Return the (x, y) coordinate for the center point of the cell that contains the specified text.  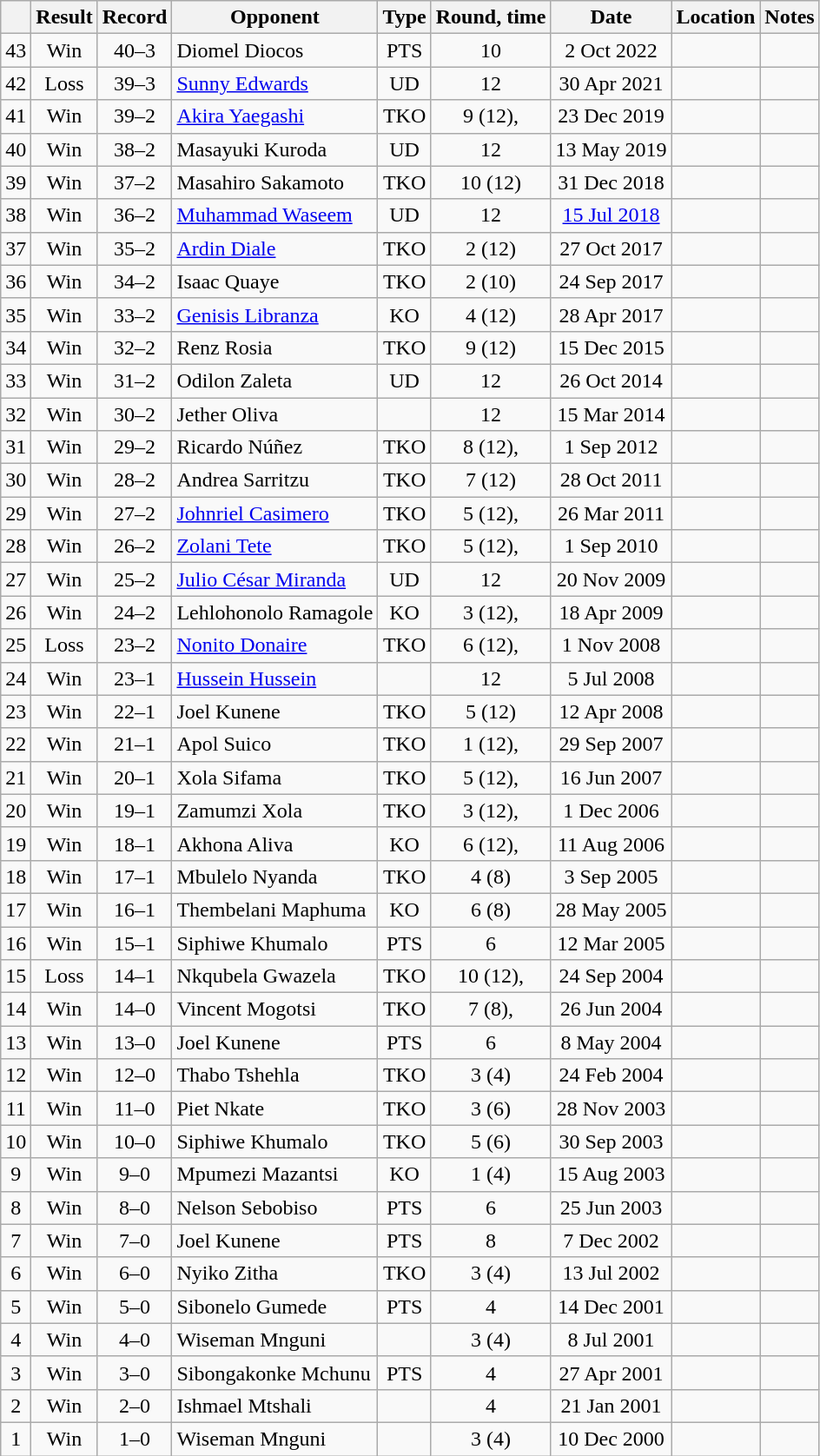
Notes (790, 17)
Sibongakonke Mchunu (274, 1373)
25 Jun 2003 (612, 1208)
Sunny Edwards (274, 83)
3 Sep 2005 (612, 877)
39–3 (135, 83)
4–0 (135, 1340)
10–0 (135, 1142)
36–2 (135, 215)
Julio César Miranda (274, 579)
14 Dec 2001 (612, 1307)
Genisis Libranza (274, 314)
1 (16, 1439)
24 Sep 2017 (612, 281)
2 (16, 1406)
22–1 (135, 711)
25 (16, 645)
8–0 (135, 1208)
26 Mar 2011 (612, 513)
35–2 (135, 248)
38 (16, 215)
1 Dec 2006 (612, 811)
Ardin Diale (274, 248)
8 (12), (491, 447)
6–0 (135, 1274)
5 (12) (491, 711)
1 Nov 2008 (612, 645)
Diomel Diocos (274, 50)
Mpumezi Mazantsi (274, 1175)
Isaac Quaye (274, 281)
31 (16, 447)
Nkqubela Gwazela (274, 976)
16 (16, 943)
27 Oct 2017 (612, 248)
40–3 (135, 50)
19 (16, 844)
23–1 (135, 678)
7 Dec 2002 (612, 1241)
14–0 (135, 1009)
7 (8), (491, 1009)
43 (16, 50)
2 (10) (491, 281)
31–2 (135, 381)
28 Oct 2011 (612, 480)
16–1 (135, 910)
11 (16, 1109)
28 (16, 546)
3 (16, 1373)
1 Sep 2010 (612, 546)
32–2 (135, 347)
24 (16, 678)
11–0 (135, 1109)
Round, time (491, 17)
42 (16, 83)
14 (16, 1009)
30 Sep 2003 (612, 1142)
18 (16, 877)
28 Nov 2003 (612, 1109)
Ishmael Mtshali (274, 1406)
15 Dec 2015 (612, 347)
16 Jun 2007 (612, 778)
21–1 (135, 745)
7–0 (135, 1241)
39–2 (135, 116)
37–2 (135, 182)
10 Dec 2000 (612, 1439)
27–2 (135, 513)
Piet Nkate (274, 1109)
9–0 (135, 1175)
31 Dec 2018 (612, 182)
9 (12), (491, 116)
19–1 (135, 811)
6 (8) (491, 910)
37 (16, 248)
17–1 (135, 877)
1 Sep 2012 (612, 447)
18–1 (135, 844)
24–2 (135, 612)
26 (16, 612)
11 Aug 2006 (612, 844)
22 (16, 745)
5 (16, 1307)
Lehlohonolo Ramagole (274, 612)
Type (405, 17)
9 (12) (491, 347)
Thembelani Maphuma (274, 910)
23 Dec 2019 (612, 116)
20 Nov 2009 (612, 579)
Muhammad Waseem (274, 215)
Nyiko Zitha (274, 1274)
12 Mar 2005 (612, 943)
23 (16, 711)
29 (16, 513)
25–2 (135, 579)
38–2 (135, 149)
10 (12) (491, 182)
Odilon Zaleta (274, 381)
Jether Oliva (274, 414)
Johnriel Casimero (274, 513)
12 Apr 2008 (612, 711)
Masayuki Kuroda (274, 149)
Zamumzi Xola (274, 811)
Thabo Tshehla (274, 1075)
Mbulelo Nyanda (274, 877)
18 Apr 2009 (612, 612)
39 (16, 182)
41 (16, 116)
4 (12) (491, 314)
34–2 (135, 281)
33–2 (135, 314)
7 (12) (491, 480)
29 Sep 2007 (612, 745)
2–0 (135, 1406)
Result (64, 17)
Akira Yaegashi (274, 116)
12–0 (135, 1075)
Sibonelo Gumede (274, 1307)
5–0 (135, 1307)
13–0 (135, 1042)
4 (8) (491, 877)
27 (16, 579)
Andrea Sarritzu (274, 480)
24 Feb 2004 (612, 1075)
13 (16, 1042)
1 (12), (491, 745)
Date (612, 17)
13 Jul 2002 (612, 1274)
Xola Sifama (274, 778)
Nonito Donaire (274, 645)
1 (4) (491, 1175)
Vincent Mogotsi (274, 1009)
26 Jun 2004 (612, 1009)
20 (16, 811)
3 (6) (491, 1109)
5 Jul 2008 (612, 678)
24 Sep 2004 (612, 976)
3–0 (135, 1373)
Opponent (274, 17)
Ricardo Núñez (274, 447)
28 Apr 2017 (612, 314)
21 (16, 778)
26 Oct 2014 (612, 381)
28 May 2005 (612, 910)
21 Jan 2001 (612, 1406)
32 (16, 414)
30 (16, 480)
8 Jul 2001 (612, 1340)
1–0 (135, 1439)
Renz Rosia (274, 347)
29–2 (135, 447)
9 (16, 1175)
Zolani Tete (274, 546)
Location (716, 17)
15–1 (135, 943)
13 May 2019 (612, 149)
20–1 (135, 778)
28–2 (135, 480)
36 (16, 281)
15 Jul 2018 (612, 215)
5 (6) (491, 1142)
Akhona Aliva (274, 844)
15 (16, 976)
35 (16, 314)
2 Oct 2022 (612, 50)
10 (12), (491, 976)
Nelson Sebobiso (274, 1208)
40 (16, 149)
Record (135, 17)
30–2 (135, 414)
Apol Suico (274, 745)
14–1 (135, 976)
33 (16, 381)
34 (16, 347)
15 Mar 2014 (612, 414)
Masahiro Sakamoto (274, 182)
Hussein Hussein (274, 678)
26–2 (135, 546)
15 Aug 2003 (612, 1175)
30 Apr 2021 (612, 83)
27 Apr 2001 (612, 1373)
7 (16, 1241)
8 May 2004 (612, 1042)
2 (12) (491, 248)
17 (16, 910)
23–2 (135, 645)
